Find where the given text appears and provide that cell's center as [x, y] coordinate. 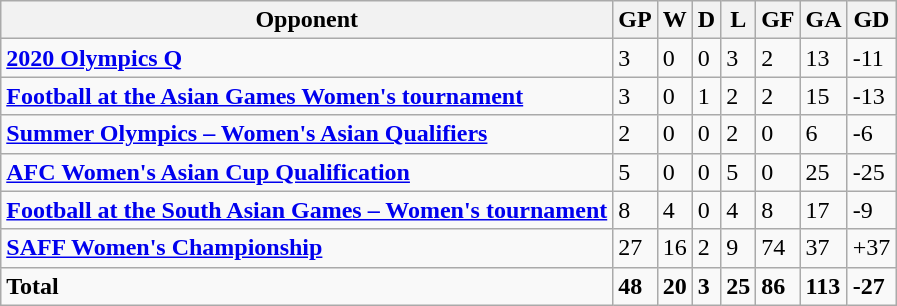
-6 [872, 134]
9 [738, 248]
113 [824, 286]
74 [778, 248]
D [706, 20]
Opponent [307, 20]
17 [824, 210]
-13 [872, 96]
+37 [872, 248]
SAFF Women's Championship [307, 248]
20 [674, 286]
1 [706, 96]
Football at the South Asian Games – Women's tournament [307, 210]
Total [307, 286]
16 [674, 248]
GP [635, 20]
GF [778, 20]
-27 [872, 286]
13 [824, 58]
6 [824, 134]
L [738, 20]
GD [872, 20]
-25 [872, 172]
48 [635, 286]
Football at the Asian Games Women's tournament [307, 96]
86 [778, 286]
Summer Olympics – Women's Asian Qualifiers [307, 134]
-9 [872, 210]
-11 [872, 58]
27 [635, 248]
37 [824, 248]
W [674, 20]
GA [824, 20]
2020 Olympics Q [307, 58]
15 [824, 96]
AFC Women's Asian Cup Qualification [307, 172]
